Determine the (X, Y) coordinate at the center of the cell enclosing the given text.  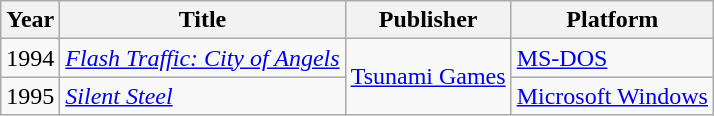
Platform (612, 20)
1994 (30, 58)
Silent Steel (202, 96)
1995 (30, 96)
Publisher (428, 20)
Tsunami Games (428, 77)
MS-DOS (612, 58)
Title (202, 20)
Year (30, 20)
Microsoft Windows (612, 96)
Flash Traffic: City of Angels (202, 58)
